Provide the (x, y) coordinate of the cell's center where the given text is located.  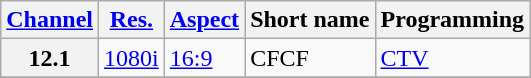
Short name (310, 20)
16:9 (204, 58)
CTV (452, 58)
12.1 (50, 58)
Channel (50, 20)
1080i (132, 58)
Res. (132, 20)
Programming (452, 20)
CFCF (310, 58)
Aspect (204, 20)
